From the cell containing the given text, extract its center point as (X, Y) coordinate. 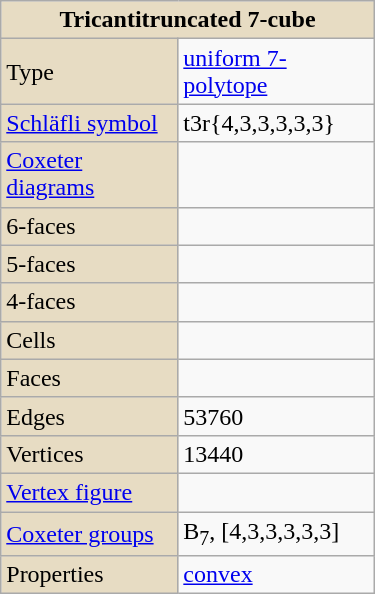
B7, [4,3,3,3,3,3] (276, 534)
t3r{4,3,3,3,3,3} (276, 123)
Edges (90, 416)
Cells (90, 340)
Vertices (90, 454)
Coxeter diagrams (90, 174)
13440 (276, 454)
Vertex figure (90, 492)
5-faces (90, 264)
Schläfli symbol (90, 123)
convex (276, 575)
Coxeter groups (90, 534)
Properties (90, 575)
Type (90, 72)
53760 (276, 416)
uniform 7-polytope (276, 72)
Faces (90, 378)
Tricantitruncated 7-cube (188, 20)
4-faces (90, 302)
6-faces (90, 226)
